Locate the cell with the specified text and output its [x, y] center coordinate. 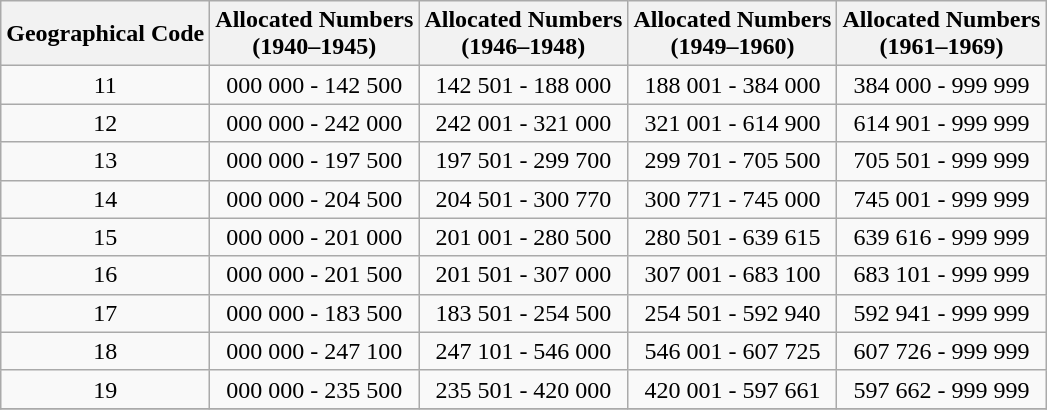
000 000 - 204 500 [314, 199]
000 000 - 197 500 [314, 161]
280 501 - 639 615 [732, 237]
204 501 - 300 770 [524, 199]
201 501 - 307 000 [524, 275]
17 [106, 313]
420 001 - 597 661 [732, 389]
14 [106, 199]
18 [106, 351]
235 501 - 420 000 [524, 389]
201 001 - 280 500 [524, 237]
607 726 - 999 999 [942, 351]
142 501 - 188 000 [524, 85]
000 000 - 242 000 [314, 123]
000 000 - 142 500 [314, 85]
592 941 - 999 999 [942, 313]
384 000 - 999 999 [942, 85]
Allocated Numbers(1949–1960) [732, 34]
188 001 - 384 000 [732, 85]
Allocated Numbers(1946–1948) [524, 34]
321 001 - 614 900 [732, 123]
597 662 - 999 999 [942, 389]
242 001 - 321 000 [524, 123]
000 000 - 247 100 [314, 351]
16 [106, 275]
Allocated Numbers(1961–1969) [942, 34]
000 000 - 201 000 [314, 237]
11 [106, 85]
Allocated Numbers(1940–1945) [314, 34]
705 501 - 999 999 [942, 161]
247 101 - 546 000 [524, 351]
12 [106, 123]
183 501 - 254 500 [524, 313]
307 001 - 683 100 [732, 275]
000 000 - 201 500 [314, 275]
15 [106, 237]
683 101 - 999 999 [942, 275]
197 501 - 299 700 [524, 161]
254 501 - 592 940 [732, 313]
000 000 - 235 500 [314, 389]
299 701 - 705 500 [732, 161]
639 616 - 999 999 [942, 237]
300 771 - 745 000 [732, 199]
13 [106, 161]
614 901 - 999 999 [942, 123]
Geographical Code [106, 34]
745 001 - 999 999 [942, 199]
19 [106, 389]
000 000 - 183 500 [314, 313]
546 001 - 607 725 [732, 351]
